For the text-containing cell, return its midpoint in (X, Y) coordinate format. 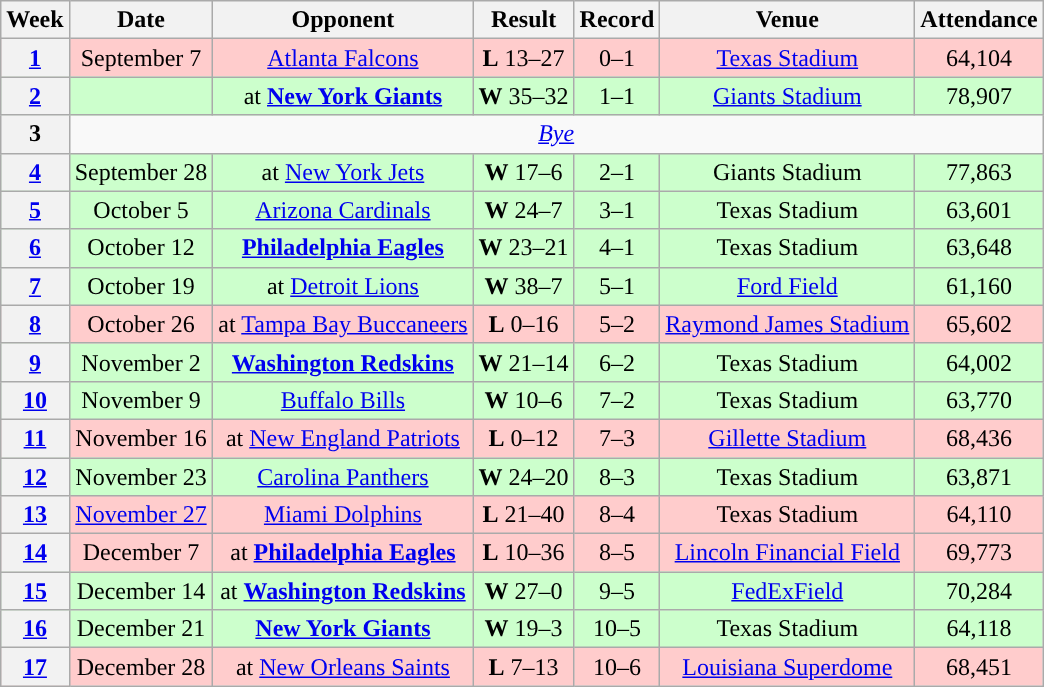
10 (35, 400)
Miami Dolphins (343, 515)
L 10–36 (524, 553)
L 21–40 (524, 515)
Week (35, 20)
2 (35, 96)
7–3 (617, 438)
October 26 (141, 324)
7 (35, 286)
Result (524, 20)
Venue (788, 20)
8–3 (617, 477)
Opponent (343, 20)
Attendance (979, 20)
17 (35, 667)
14 (35, 553)
Louisiana Superdome (788, 667)
4 (35, 172)
at New Orleans Saints (343, 667)
at New York Giants (343, 96)
6–2 (617, 362)
October 12 (141, 248)
4–1 (617, 248)
68,451 (979, 667)
Lincoln Financial Field (788, 553)
68,436 (979, 438)
64,118 (979, 629)
5 (35, 210)
October 5 (141, 210)
Arizona Cardinals (343, 210)
L 0–12 (524, 438)
at New York Jets (343, 172)
December 14 (141, 591)
9 (35, 362)
W 24–7 (524, 210)
3–1 (617, 210)
New York Giants (343, 629)
Gillette Stadium (788, 438)
L 13–27 (524, 58)
10–5 (617, 629)
63,770 (979, 400)
6 (35, 248)
2–1 (617, 172)
15 (35, 591)
9–5 (617, 591)
L 7–13 (524, 667)
at New England Patriots (343, 438)
Bye (556, 134)
November 2 (141, 362)
64,002 (979, 362)
Ford Field (788, 286)
64,104 (979, 58)
December 7 (141, 553)
W 21–14 (524, 362)
December 21 (141, 629)
W 23–21 (524, 248)
Carolina Panthers (343, 477)
October 19 (141, 286)
November 16 (141, 438)
64,110 (979, 515)
L 0–16 (524, 324)
at Philadelphia Eagles (343, 553)
Buffalo Bills (343, 400)
8–5 (617, 553)
FedExField (788, 591)
November 27 (141, 515)
September 28 (141, 172)
1 (35, 58)
W 38–7 (524, 286)
11 (35, 438)
3 (35, 134)
8–4 (617, 515)
W 27–0 (524, 591)
December 28 (141, 667)
at Washington Redskins (343, 591)
Date (141, 20)
63,871 (979, 477)
W 35–32 (524, 96)
November 9 (141, 400)
65,602 (979, 324)
78,907 (979, 96)
0–1 (617, 58)
1–1 (617, 96)
5–1 (617, 286)
13 (35, 515)
5–2 (617, 324)
63,648 (979, 248)
Atlanta Falcons (343, 58)
63,601 (979, 210)
Washington Redskins (343, 362)
69,773 (979, 553)
70,284 (979, 591)
77,863 (979, 172)
Raymond James Stadium (788, 324)
Record (617, 20)
16 (35, 629)
10–6 (617, 667)
61,160 (979, 286)
at Tampa Bay Buccaneers (343, 324)
W 17–6 (524, 172)
W 24–20 (524, 477)
at Detroit Lions (343, 286)
7–2 (617, 400)
September 7 (141, 58)
W 10–6 (524, 400)
12 (35, 477)
W 19–3 (524, 629)
8 (35, 324)
November 23 (141, 477)
Philadelphia Eagles (343, 248)
